Provide the [X, Y] coordinate of the cell's center where the given text is located.  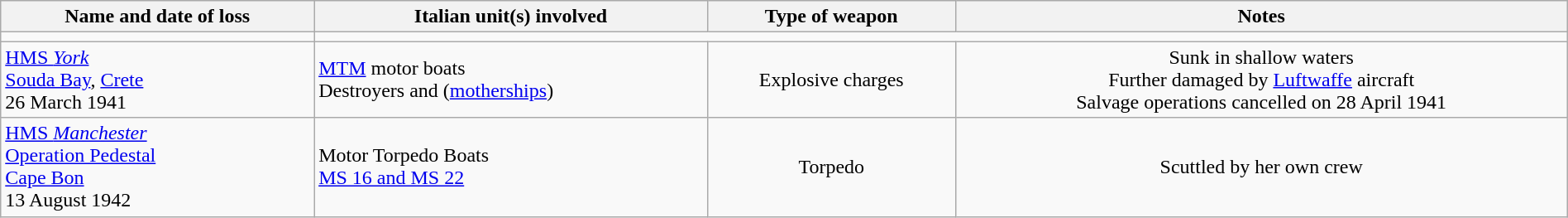
Explosive charges [831, 80]
Type of weapon [831, 17]
Name and date of loss [157, 17]
HMS YorkSouda Bay, Crete26 March 1941 [157, 80]
Sunk in shallow watersFurther damaged by Luftwaffe aircraftSalvage operations cancelled on 28 April 1941 [1261, 80]
Notes [1261, 17]
MTM motor boatsDestroyers and (motherships) [511, 80]
Scuttled by her own crew [1261, 167]
Torpedo [831, 167]
HMS ManchesterOperation PedestalCape Bon13 August 1942 [157, 167]
Italian unit(s) involved [511, 17]
Motor Torpedo BoatsMS 16 and MS 22 [511, 167]
